Detect which cell encompasses the target text, then output its [X, Y] center coordinate. 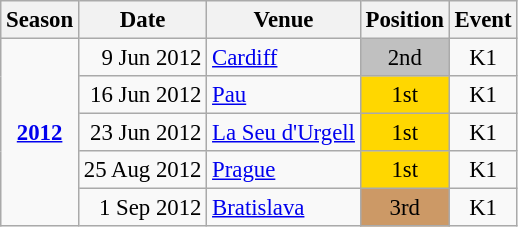
1 Sep 2012 [142, 208]
3rd [404, 208]
Prague [284, 170]
2nd [404, 58]
Venue [284, 20]
16 Jun 2012 [142, 95]
25 Aug 2012 [142, 170]
Event [483, 20]
Pau [284, 95]
Date [142, 20]
Cardiff [284, 58]
23 Jun 2012 [142, 133]
Season [40, 20]
Position [404, 20]
Bratislava [284, 208]
La Seu d'Urgell [284, 133]
2012 [40, 133]
9 Jun 2012 [142, 58]
